Pinpoint the cell where the given text exists, returning its (x, y) midpoint coordinate. 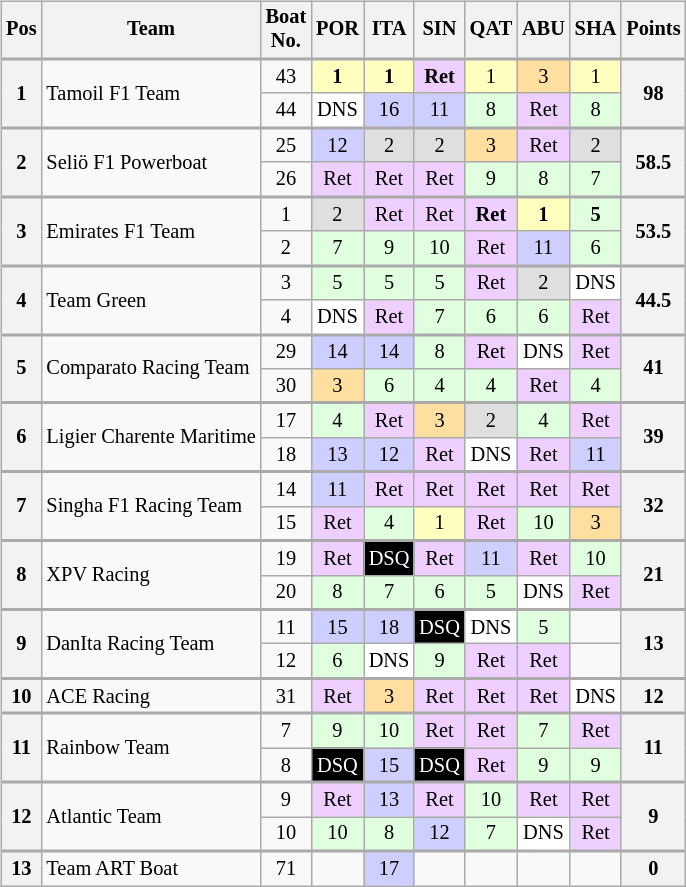
21 (653, 576)
XPV Racing (150, 576)
ACE Racing (150, 696)
DanIta Racing Team (150, 644)
Points (653, 30)
SHA (596, 30)
20 (286, 592)
26 (286, 179)
43 (286, 76)
30 (286, 386)
98 (653, 94)
41 (653, 368)
QAT (491, 30)
BoatNo. (286, 30)
29 (286, 351)
71 (286, 868)
Rainbow Team (150, 748)
Ligier Charente Maritime (150, 438)
19 (286, 558)
Team (150, 30)
Team ART Boat (150, 868)
Emirates F1 Team (150, 232)
Atlantic Team (150, 816)
39 (653, 438)
Seliö F1 Powerboat (150, 162)
0 (653, 868)
Team Green (150, 300)
31 (286, 696)
16 (389, 110)
58.5 (653, 162)
Pos (21, 30)
SIN (439, 30)
44 (286, 110)
ITA (389, 30)
Comparato Racing Team (150, 368)
44.5 (653, 300)
32 (653, 506)
ABU (544, 30)
53.5 (653, 232)
Tamoil F1 Team (150, 94)
POR (338, 30)
25 (286, 145)
Singha F1 Racing Team (150, 506)
